Pinpoint the cell where the given text exists, returning its (x, y) midpoint coordinate. 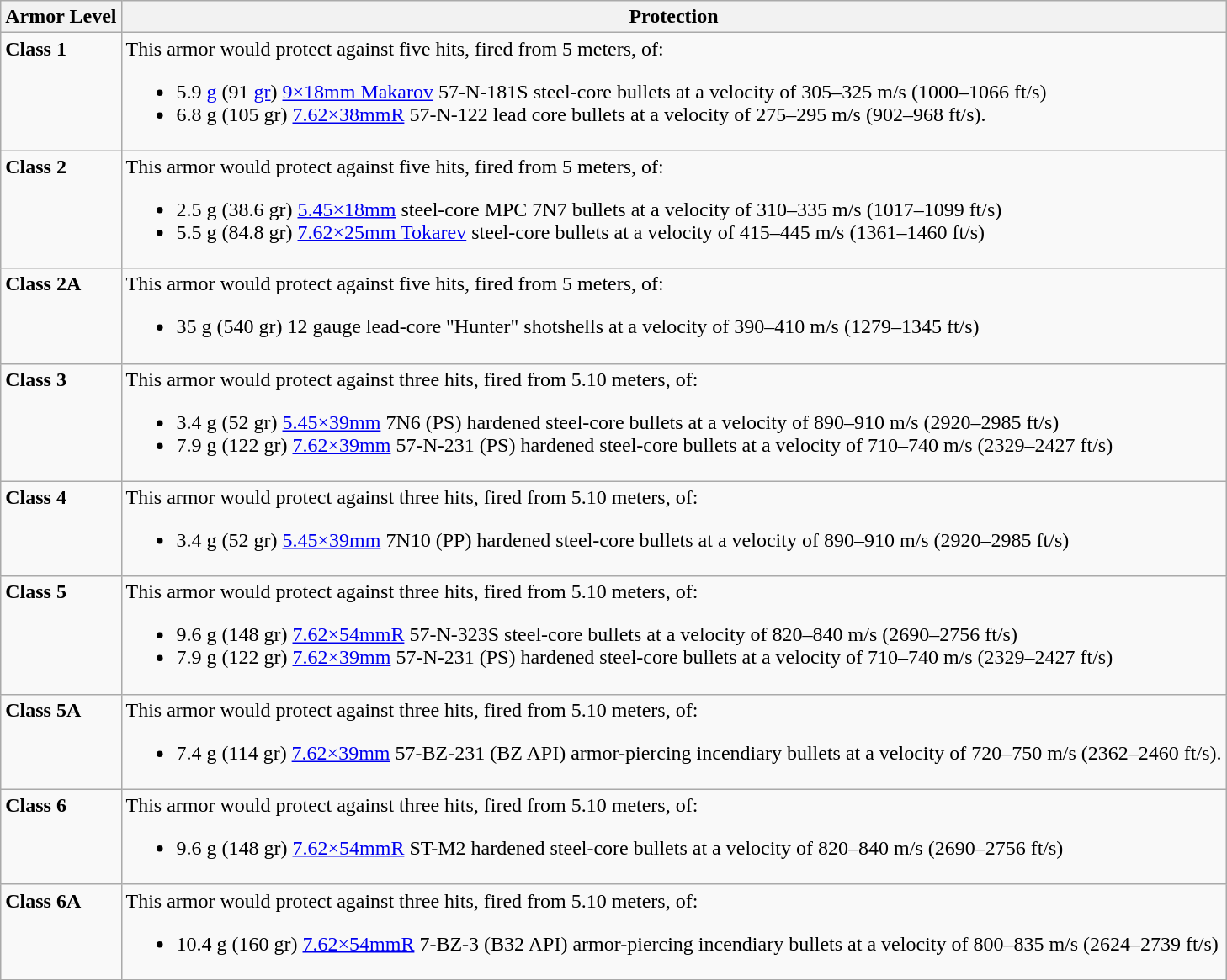
Class 6 (61, 836)
Class 3 (61, 422)
Class 2A (61, 316)
Class 4 (61, 528)
Class 1 (61, 92)
Class 2 (61, 209)
Protection (673, 17)
Class 6A (61, 932)
Armor Level (61, 17)
Class 5 (61, 635)
Class 5A (61, 742)
